Provide the (X, Y) coordinate of the cell's center where the given text is located.  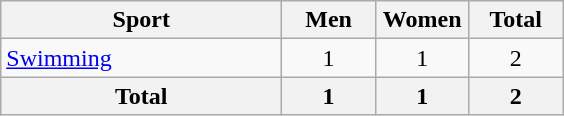
Swimming (142, 58)
Men (329, 20)
Women (422, 20)
Sport (142, 20)
